Provide the (X, Y) coordinate of the cell's center where the given text is located.  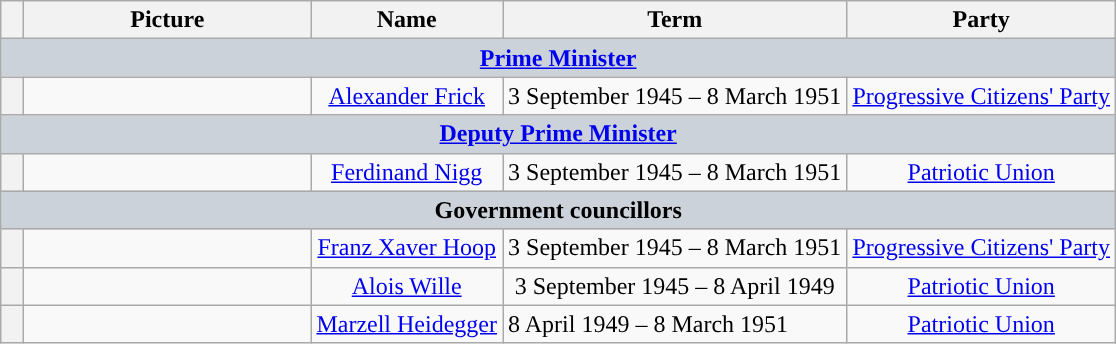
Ferdinand Nigg (407, 172)
Term (675, 20)
Name (407, 20)
Franz Xaver Hoop (407, 248)
Deputy Prime Minister (558, 134)
Alois Wille (407, 286)
3 September 1945 – 8 April 1949 (675, 286)
Government councillors (558, 210)
8 April 1949 – 8 March 1951 (675, 324)
Party (982, 20)
Prime Minister (558, 58)
Alexander Frick (407, 96)
Picture (168, 20)
Marzell Heidegger (407, 324)
